Search for the cell housing the specified text and yield its (x, y) center coordinate. 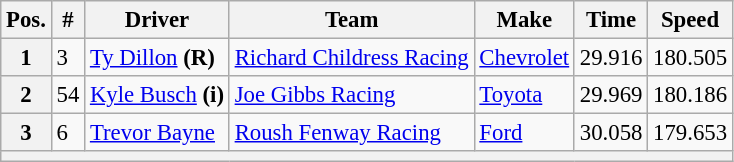
Make (524, 20)
Time (610, 20)
29.969 (610, 95)
30.058 (610, 133)
Ty Dillon (R) (158, 58)
Chevrolet (524, 58)
6 (68, 133)
179.653 (690, 133)
1 (26, 58)
Ford (524, 133)
Richard Childress Racing (352, 58)
Joe Gibbs Racing (352, 95)
180.505 (690, 58)
Driver (158, 20)
# (68, 20)
Toyota (524, 95)
180.186 (690, 95)
Kyle Busch (i) (158, 95)
54 (68, 95)
Pos. (26, 20)
Speed (690, 20)
Roush Fenway Racing (352, 133)
29.916 (610, 58)
Team (352, 20)
2 (26, 95)
Trevor Bayne (158, 133)
